Determine the (x, y) coordinate at the center of the cell enclosing the given text.  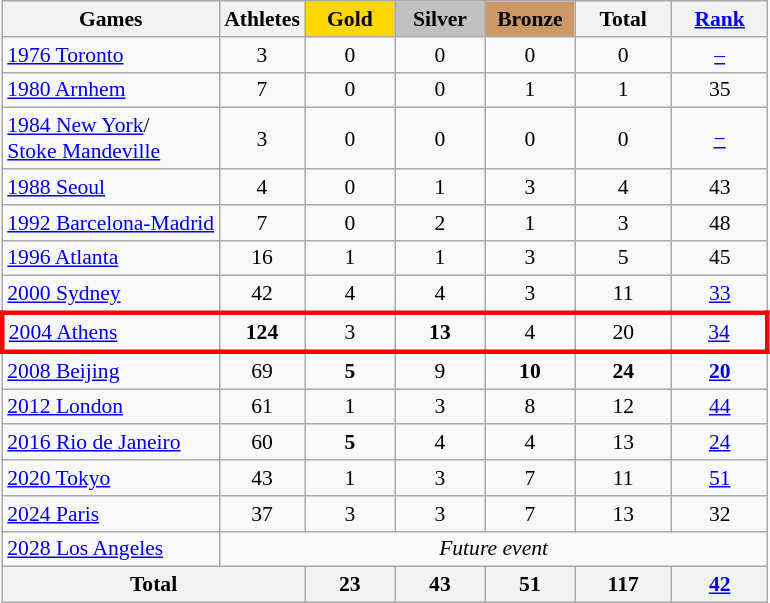
61 (262, 407)
37 (262, 514)
44 (720, 407)
8 (530, 407)
Silver (440, 19)
32 (720, 514)
2004 Athens (110, 332)
60 (262, 443)
2024 Paris (110, 514)
– (720, 55)
12 (624, 407)
45 (720, 258)
34 (720, 332)
2 (440, 223)
Rank (720, 19)
2028 Los Angeles (110, 549)
69 (262, 370)
2012 London (110, 407)
9 (440, 370)
Athletes (262, 19)
1992 Barcelona-Madrid (110, 223)
1980 Arnhem (110, 90)
Games (110, 19)
2020 Tokyo (110, 478)
Bronze (530, 19)
124 (262, 332)
10 (530, 370)
2016 Rio de Janeiro (110, 443)
Future event (494, 549)
48 (720, 223)
35 (720, 90)
Gold (350, 19)
1984 New York/ Stoke Mandeville (110, 138)
1996 Atlanta (110, 258)
2000 Sydney (110, 294)
16 (262, 258)
23 (350, 585)
33 (720, 294)
1988 Seoul (110, 187)
117 (624, 585)
2008 Beijing (110, 370)
1976 Toronto (110, 55)
− (720, 138)
